Return the [X, Y] coordinate for the center point of the cell that contains the specified text.  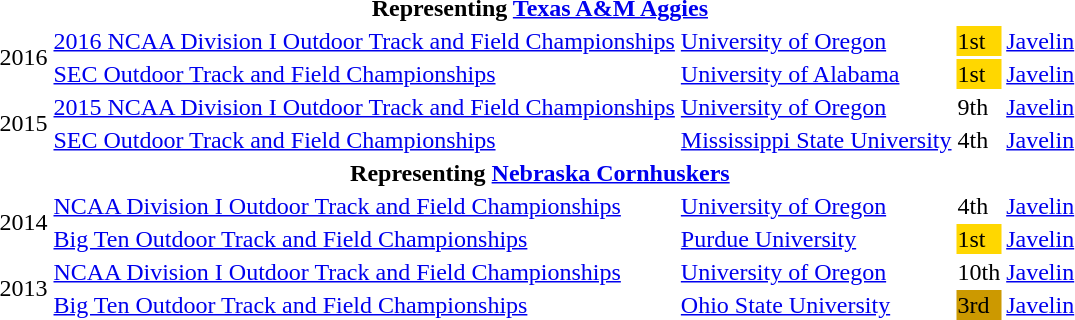
3rd [979, 305]
Ohio State University [816, 305]
2016 NCAA Division I Outdoor Track and Field Championships [364, 41]
Purdue University [816, 239]
10th [979, 272]
2015 NCAA Division I Outdoor Track and Field Championships [364, 107]
University of Alabama [816, 74]
Mississippi State University [816, 140]
9th [979, 107]
